Capture the cell that displays the provided text and extract its [x, y] central coordinate. 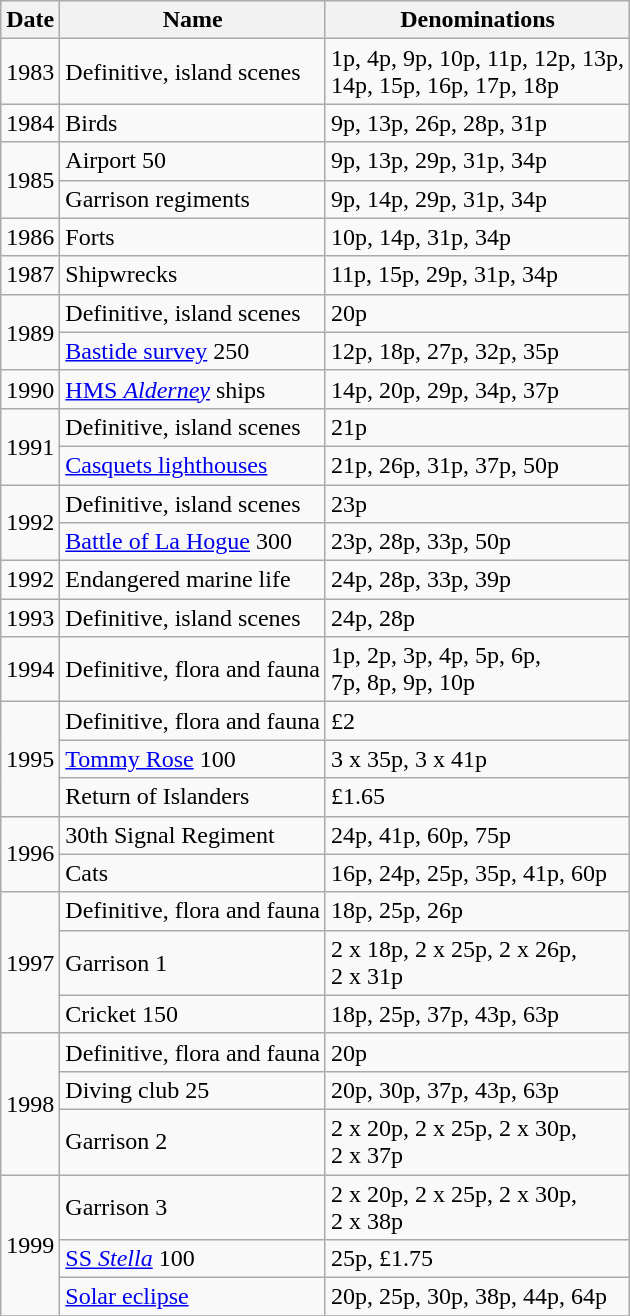
Diving club 25 [193, 1090]
12p, 18p, 27p, 32p, 35p [477, 351]
9p, 14p, 29p, 31p, 34p [477, 199]
Tommy Rose 100 [193, 759]
1995 [30, 759]
1p, 2p, 3p, 4p, 5p, 6p, 7p, 8p, 9p, 10p [477, 670]
24p, 28p, 33p, 39p [477, 580]
25p, £1.75 [477, 1259]
Garrison 2 [193, 1142]
Solar eclipse [193, 1297]
£2 [477, 721]
1998 [30, 1104]
Garrison 3 [193, 1206]
20p, 30p, 37p, 43p, 63p [477, 1090]
10p, 14p, 31p, 34p [477, 237]
11p, 15p, 29p, 31p, 34p [477, 275]
Garrison regiments [193, 199]
9p, 13p, 29p, 31p, 34p [477, 161]
14p, 20p, 29p, 34p, 37p [477, 389]
2 x 20p, 2 x 25p, 2 x 30p, 2 x 37p [477, 1142]
18p, 25p, 26p [477, 911]
1994 [30, 670]
1986 [30, 237]
Bastide survey 250 [193, 351]
1984 [30, 123]
Endangered marine life [193, 580]
9p, 13p, 26p, 28p, 31p [477, 123]
16p, 24p, 25p, 35p, 41p, 60p [477, 873]
21p, 26p, 31p, 37p, 50p [477, 465]
Birds [193, 123]
Airport 50 [193, 161]
Casquets lighthouses [193, 465]
Garrison 1 [193, 962]
SS Stella 100 [193, 1259]
1989 [30, 332]
1993 [30, 618]
1997 [30, 962]
Denominations [477, 20]
Cats [193, 873]
1999 [30, 1244]
£1.65 [477, 797]
Cricket 150 [193, 1014]
2 x 18p, 2 x 25p, 2 x 26p, 2 x 31p [477, 962]
23p, 28p, 33p, 50p [477, 542]
HMS Alderney ships [193, 389]
1983 [30, 72]
Battle of La Hogue 300 [193, 542]
20p, 25p, 30p, 38p, 44p, 64p [477, 1297]
Shipwrecks [193, 275]
1985 [30, 180]
Return of Islanders [193, 797]
Name [193, 20]
2 x 20p, 2 x 25p, 2 x 30p, 2 x 38p [477, 1206]
1991 [30, 446]
24p, 41p, 60p, 75p [477, 835]
18p, 25p, 37p, 43p, 63p [477, 1014]
3 x 35p, 3 x 41p [477, 759]
Date [30, 20]
1990 [30, 389]
1996 [30, 854]
30th Signal Regiment [193, 835]
Forts [193, 237]
23p [477, 503]
1987 [30, 275]
1p, 4p, 9p, 10p, 11p, 12p, 13p, 14p, 15p, 16p, 17p, 18p [477, 72]
21p [477, 427]
24p, 28p [477, 618]
